Output the [x, y] coordinate of the center of the cell containing the given text.  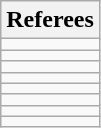
Referees [50, 20]
